Search for the cell housing the specified text and yield its (X, Y) center coordinate. 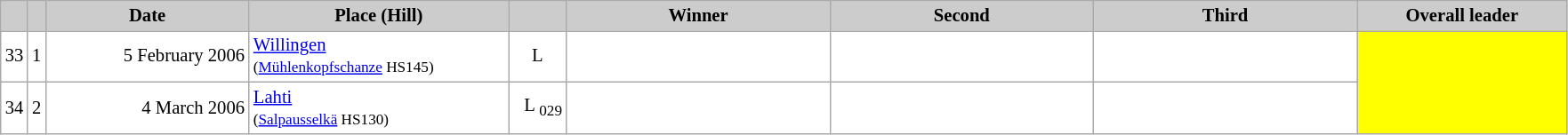
Lahti(Salpausselkä HS130) (379, 107)
Date (148, 15)
33 (14, 56)
Winner (698, 15)
Willingen(Mühlenkopfschanze HS145) (379, 56)
Second (961, 15)
Third (1225, 15)
2 (36, 107)
Place (Hill) (379, 15)
L 029 (537, 107)
1 (36, 56)
5 February 2006 (148, 56)
L (537, 56)
4 March 2006 (148, 107)
Overall leader (1462, 15)
34 (14, 107)
